Pinpoint the cell where the given text exists, returning its [X, Y] midpoint coordinate. 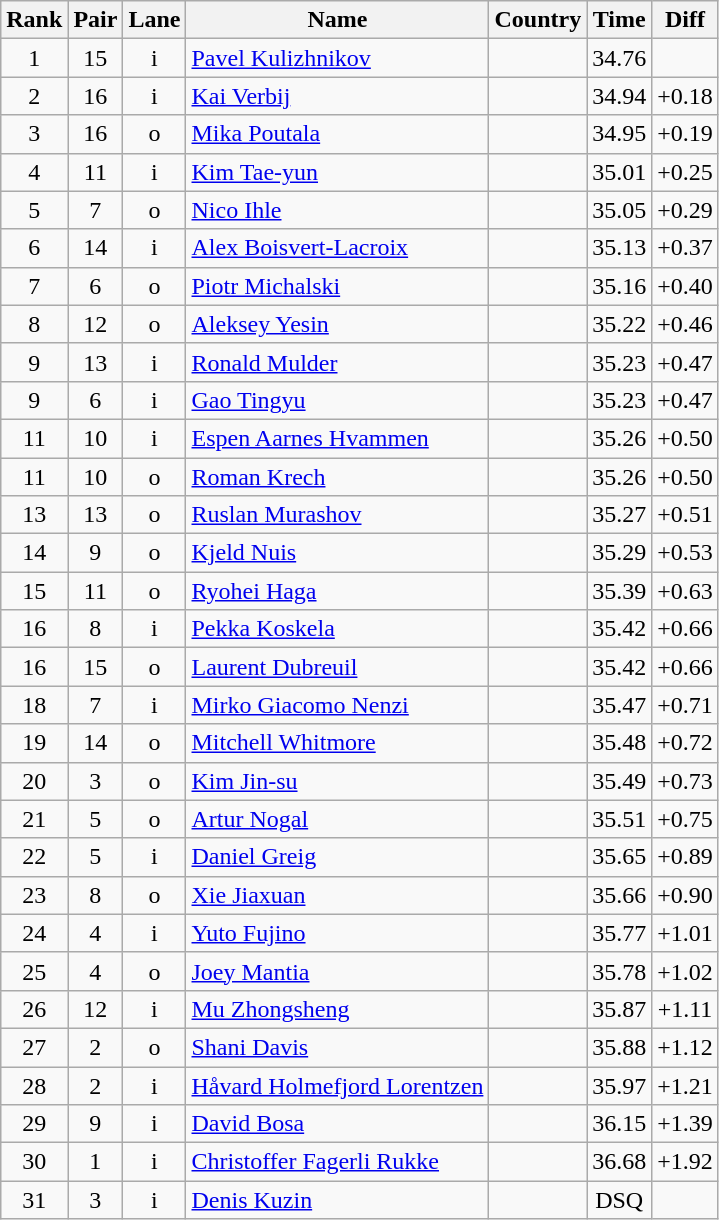
Time [620, 20]
35.01 [620, 172]
30 [34, 1162]
+1.01 [686, 933]
35.77 [620, 933]
Pavel Kulizhnikov [338, 58]
+1.39 [686, 1124]
21 [34, 819]
19 [34, 743]
Rank [34, 20]
35.29 [620, 553]
Gao Tingyu [338, 400]
Nico Ihle [338, 210]
+0.71 [686, 705]
David Bosa [338, 1124]
Håvard Holmefjord Lorentzen [338, 1085]
Shani Davis [338, 1047]
+0.53 [686, 553]
+1.11 [686, 1009]
Mika Poutala [338, 134]
+0.51 [686, 515]
+0.89 [686, 857]
Diff [686, 20]
Roman Krech [338, 477]
35.48 [620, 743]
Denis Kuzin [338, 1200]
Mitchell Whitmore [338, 743]
35.16 [620, 286]
35.51 [620, 819]
Pair [96, 20]
Kim Tae-yun [338, 172]
35.66 [620, 895]
35.47 [620, 705]
35.13 [620, 248]
35.22 [620, 324]
35.88 [620, 1047]
35.65 [620, 857]
Name [338, 20]
+1.92 [686, 1162]
Mirko Giacomo Nenzi [338, 705]
22 [34, 857]
Ryohei Haga [338, 591]
25 [34, 971]
23 [34, 895]
+0.19 [686, 134]
Yuto Fujino [338, 933]
Xie Jiaxuan [338, 895]
35.97 [620, 1085]
+1.21 [686, 1085]
DSQ [620, 1200]
Lane [154, 20]
27 [34, 1047]
24 [34, 933]
+0.18 [686, 96]
20 [34, 781]
31 [34, 1200]
34.76 [620, 58]
+0.25 [686, 172]
Mu Zhongsheng [338, 1009]
Aleksey Yesin [338, 324]
+0.63 [686, 591]
28 [34, 1085]
+0.73 [686, 781]
Pekka Koskela [338, 629]
+0.75 [686, 819]
Espen Aarnes Hvammen [338, 438]
Artur Nogal [338, 819]
26 [34, 1009]
34.94 [620, 96]
29 [34, 1124]
Daniel Greig [338, 857]
Kjeld Nuis [338, 553]
Kai Verbij [338, 96]
35.49 [620, 781]
35.05 [620, 210]
+0.29 [686, 210]
35.27 [620, 515]
36.68 [620, 1162]
+1.02 [686, 971]
18 [34, 705]
+1.12 [686, 1047]
+0.37 [686, 248]
Laurent Dubreuil [338, 667]
Piotr Michalski [338, 286]
Ronald Mulder [338, 362]
36.15 [620, 1124]
Country [538, 20]
35.39 [620, 591]
Ruslan Murashov [338, 515]
Christoffer Fagerli Rukke [338, 1162]
34.95 [620, 134]
35.78 [620, 971]
+0.90 [686, 895]
+0.40 [686, 286]
+0.72 [686, 743]
Kim Jin-su [338, 781]
+0.46 [686, 324]
Alex Boisvert-Lacroix [338, 248]
35.87 [620, 1009]
Joey Mantia [338, 971]
